Extract the [x, y] coordinate from the center of the cell holding the provided text.  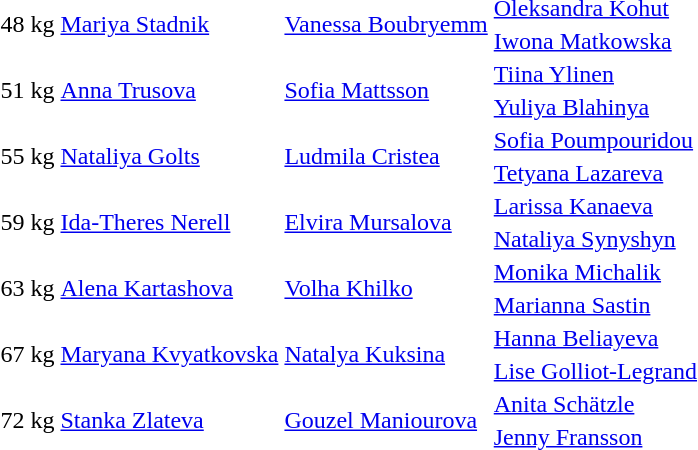
Anita Schätzle [595, 404]
Tetyana Lazareva [595, 173]
Anna Trusova [170, 90]
Yuliya Blahinya [595, 107]
Nataliya Synyshyn [595, 239]
Natalya Kuksina [386, 354]
Alena Kartashova [170, 288]
Sofia Poumpouridou [595, 140]
Elvira Mursalova [386, 222]
Hanna Beliayeva [595, 338]
Tiina Ylinen [595, 74]
Sofia Mattsson [386, 90]
Ludmila Cristea [386, 156]
Volha Khilko [386, 288]
Marianna Sastin [595, 305]
Maryana Kvyatkovska [170, 354]
Monika Michalik [595, 272]
Iwona Matkowska [595, 41]
Larissa Kanaeva [595, 206]
Nataliya Golts [170, 156]
Ida-Theres Nerell [170, 222]
Lise Golliot-Legrand [595, 371]
